Locate the cell with the specified text and output its (x, y) center coordinate. 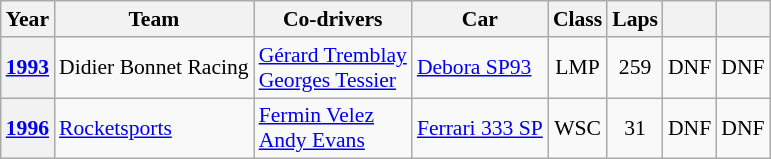
Co-drivers (333, 19)
Car (480, 19)
Gérard Tremblay Georges Tessier (333, 68)
Ferrari 333 SP (480, 128)
1996 (28, 128)
Team (154, 19)
Fermin Velez Andy Evans (333, 128)
WSC (578, 128)
Class (578, 19)
1993 (28, 68)
Debora SP93 (480, 68)
LMP (578, 68)
Laps (635, 19)
Didier Bonnet Racing (154, 68)
Year (28, 19)
259 (635, 68)
31 (635, 128)
Rocketsports (154, 128)
